Provide the (X, Y) coordinate of the cell's center where the given text is located.  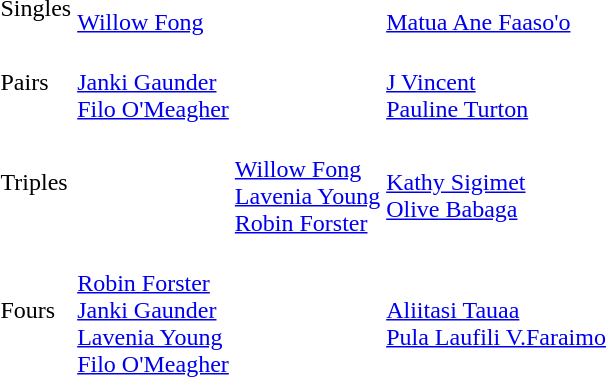
Willow FongLavenia YoungRobin Forster (307, 182)
Janki GaunderFilo O'Meagher (154, 82)
